For the text-containing cell, return its midpoint in [x, y] coordinate format. 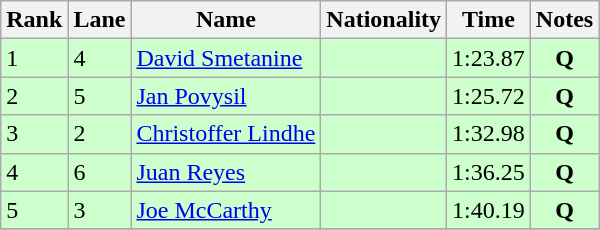
Rank [34, 20]
1 [34, 58]
1:23.87 [489, 58]
Notes [564, 20]
Juan Reyes [226, 172]
1:25.72 [489, 96]
Christoffer Lindhe [226, 134]
Lane [100, 20]
David Smetanine [226, 58]
Time [489, 20]
Jan Povysil [226, 96]
1:36.25 [489, 172]
1:32.98 [489, 134]
Nationality [384, 20]
6 [100, 172]
Name [226, 20]
Joe McCarthy [226, 210]
1:40.19 [489, 210]
